For the text-containing cell, return its midpoint in [x, y] coordinate format. 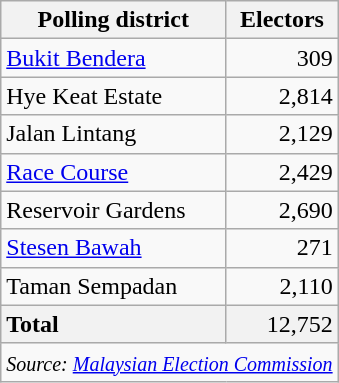
Electors [282, 20]
271 [282, 248]
2,690 [282, 210]
Jalan Lintang [114, 134]
Bukit Bendera [114, 58]
Taman Sempadan [114, 286]
2,129 [282, 134]
Hye Keat Estate [114, 96]
2,110 [282, 286]
Source: Malaysian Election Commission [170, 362]
12,752 [282, 324]
Stesen Bawah [114, 248]
2,814 [282, 96]
Total [114, 324]
309 [282, 58]
2,429 [282, 172]
Reservoir Gardens [114, 210]
Polling district [114, 20]
Race Course [114, 172]
